Output the (X, Y) coordinate of the center of the cell containing the given text.  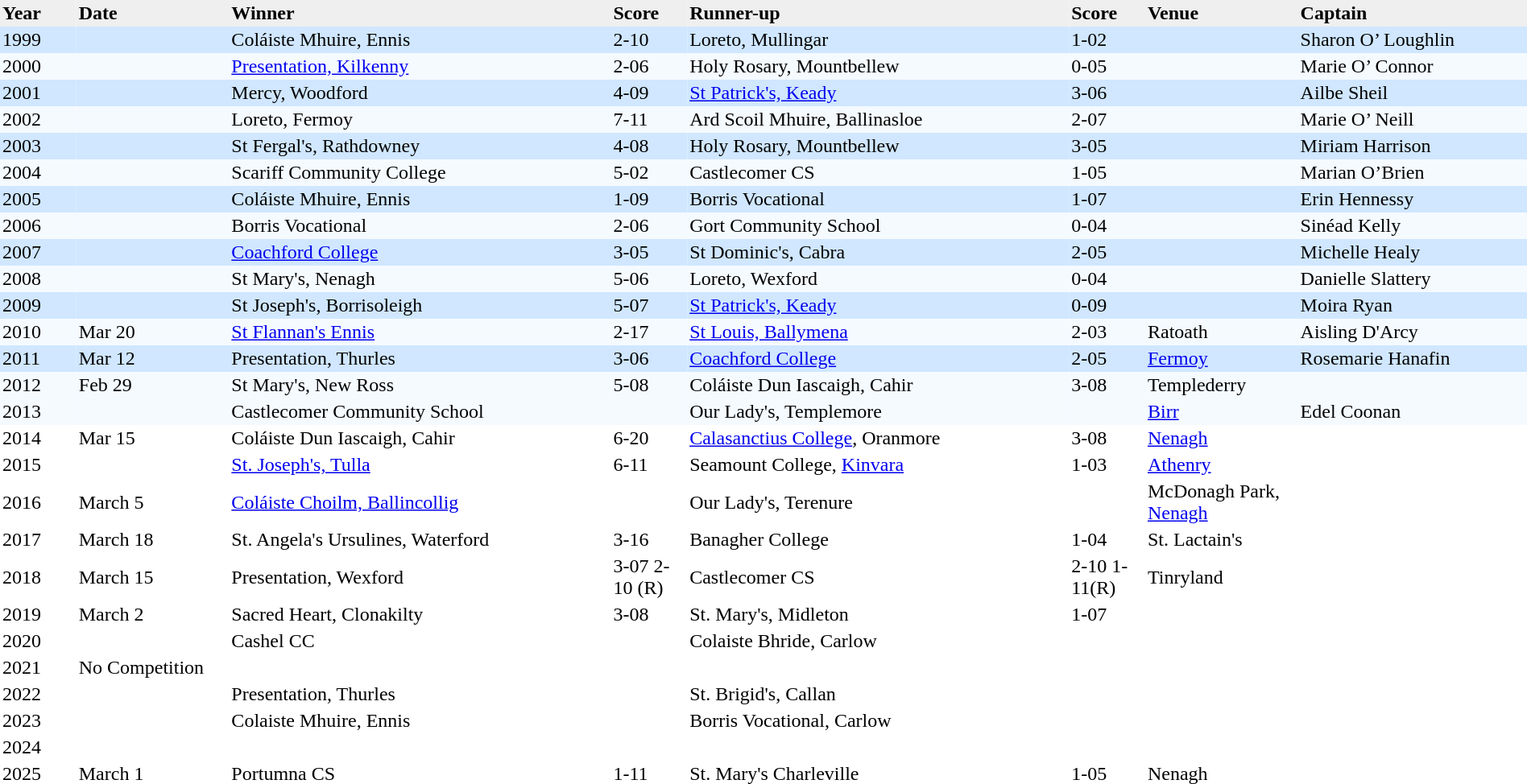
March 15 (153, 577)
2-07 (1107, 119)
March 5 (153, 502)
St. Brigid's, Callan (878, 694)
2011 (39, 359)
Banagher College (878, 539)
2008 (39, 279)
St Joseph's, Borrisoleigh (420, 306)
No Competition (153, 668)
2019 (39, 615)
5-07 (649, 306)
Aisling D'Arcy (1413, 332)
Seamount College, Kinvara (878, 465)
Loreto, Mullingar (878, 40)
2022 (39, 694)
2-10 (649, 40)
Athenry (1222, 465)
Moira Ryan (1413, 306)
Miriam Harrison (1413, 146)
1-05 (1107, 172)
March 2 (153, 615)
Year (39, 13)
Rosemarie Hanafin (1413, 359)
2013 (39, 412)
Gort Community School (878, 225)
Loreto, Wexford (878, 279)
1999 (39, 40)
Cashel CC (420, 641)
Calasanctius College, Oranmore (878, 438)
St. Mary's, Midleton (878, 615)
Colaiste Bhride, Carlow (878, 641)
2018 (39, 577)
2012 (39, 385)
March 18 (153, 539)
Birr (1222, 412)
Templederry (1222, 385)
Fermoy (1222, 359)
Castlecomer Community School (420, 412)
2-17 (649, 332)
2016 (39, 502)
2010 (39, 332)
5-06 (649, 279)
St Flannan's Ennis (420, 332)
2002 (39, 119)
2-03 (1107, 332)
2001 (39, 93)
Mar 20 (153, 332)
St. Lactain's (1222, 539)
Captain (1413, 13)
2000 (39, 66)
Feb 29 (153, 385)
3-07 2-10 (R) (649, 577)
McDonagh Park, Nenagh (1222, 502)
Runner-up (878, 13)
1-04 (1107, 539)
2-10 1-11(R) (1107, 577)
Borris Vocational, Carlow (878, 721)
Sacred Heart, Clonakilty (420, 615)
2005 (39, 200)
2023 (39, 721)
Edel Coonan (1413, 412)
Tinryland (1222, 577)
Venue (1222, 13)
St Mary's, New Ross (420, 385)
0-09 (1107, 306)
Nenagh (1222, 438)
Sinéad Kelly (1413, 225)
Marian O’Brien (1413, 172)
Ratoath (1222, 332)
Michelle Healy (1413, 253)
2015 (39, 465)
Loreto, Fermoy (420, 119)
Our Lady's, Templemore (878, 412)
Marie O’ Neill (1413, 119)
Presentation, Wexford (420, 577)
St Louis, Ballymena (878, 332)
St Dominic's, Cabra (878, 253)
5-08 (649, 385)
Marie O’ Connor (1413, 66)
1-02 (1107, 40)
2020 (39, 641)
4-08 (649, 146)
Winner (420, 13)
St Mary's, Nenagh (420, 279)
1-03 (1107, 465)
Erin Hennessy (1413, 200)
Colaiste Mhuire, Ennis (420, 721)
Danielle Slattery (1413, 279)
6-11 (649, 465)
2006 (39, 225)
Mercy, Woodford (420, 93)
St Fergal's, Rathdowney (420, 146)
2004 (39, 172)
6-20 (649, 438)
Scariff Community College (420, 172)
Sharon O’ Loughlin (1413, 40)
Mar 15 (153, 438)
2009 (39, 306)
5-02 (649, 172)
2014 (39, 438)
Mar 12 (153, 359)
2007 (39, 253)
Coláiste Choilm, Ballincollig (420, 502)
St. Joseph's, Tulla (420, 465)
Ailbe Sheil (1413, 93)
2003 (39, 146)
2017 (39, 539)
2021 (39, 668)
4-09 (649, 93)
7-11 (649, 119)
3-16 (649, 539)
Presentation, Kilkenny (420, 66)
Date (153, 13)
Ard Scoil Mhuire, Ballinasloe (878, 119)
0-05 (1107, 66)
1-09 (649, 200)
Our Lady's, Terenure (878, 502)
2024 (39, 747)
St. Angela's Ursulines, Waterford (420, 539)
